Provide the (x, y) coordinate of the cell's center where the given text is located.  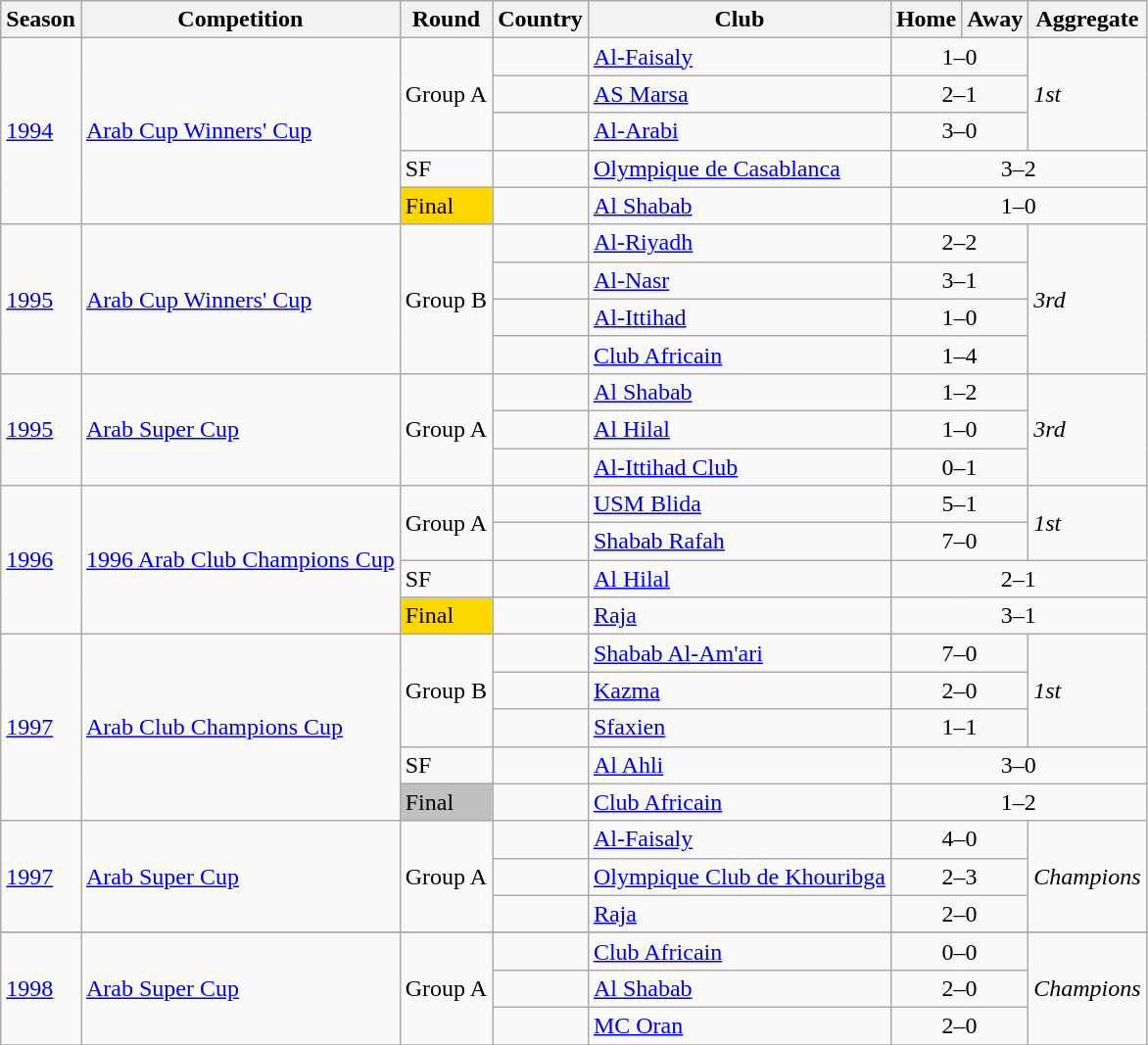
Al-Nasr (739, 280)
2–3 (959, 877)
Country (541, 20)
Season (41, 20)
Olympique de Casablanca (739, 168)
4–0 (959, 839)
0–0 (959, 951)
Away (995, 20)
MC Oran (739, 1025)
3–2 (1019, 168)
1998 (41, 988)
5–1 (959, 504)
1996 Arab Club Champions Cup (240, 560)
Home (926, 20)
AS Marsa (739, 94)
1–4 (959, 355)
Al-Riyadh (739, 243)
0–1 (959, 467)
1–1 (959, 728)
Sfaxien (739, 728)
1996 (41, 560)
Round (446, 20)
Kazma (739, 690)
Olympique Club de Khouribga (739, 877)
USM Blida (739, 504)
Shabab Al-Am'ari (739, 653)
Al-Ittihad Club (739, 467)
Shabab Rafah (739, 542)
2–2 (959, 243)
Al-Ittihad (739, 317)
1994 (41, 131)
Al-Arabi (739, 131)
Al Ahli (739, 765)
Club (739, 20)
Aggregate (1087, 20)
Arab Club Champions Cup (240, 728)
Competition (240, 20)
